Capture the cell that displays the provided text and extract its (x, y) central coordinate. 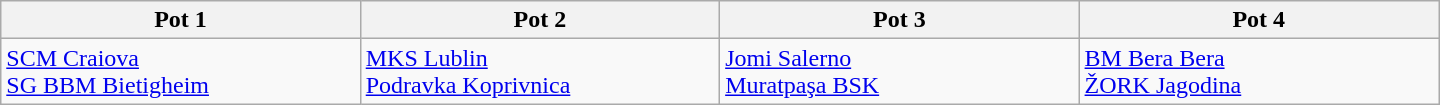
Pot 3 (900, 20)
BM Bera Bera ŽORK Jagodina (1258, 72)
Jomi Salerno Muratpaşa BSK (900, 72)
Pot 1 (180, 20)
Pot 2 (540, 20)
MKS Lublin Podravka Koprivnica (540, 72)
SCM Craiova SG BBM Bietigheim (180, 72)
Pot 4 (1258, 20)
